Provide the [x, y] coordinate of the cell's center where the given text is located.  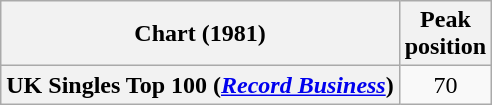
UK Singles Top 100 (Record Business) [200, 85]
70 [445, 85]
Peakposition [445, 34]
Chart (1981) [200, 34]
